Pinpoint the cell where the given text exists, returning its [x, y] midpoint coordinate. 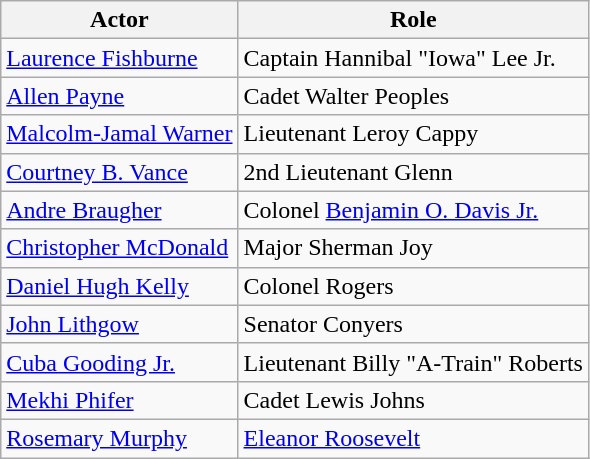
Lieutenant Leroy Cappy [413, 134]
Senator Conyers [413, 324]
Eleanor Roosevelt [413, 438]
Lieutenant Billy "A-Train" Roberts [413, 362]
Rosemary Murphy [120, 438]
Laurence Fishburne [120, 58]
Andre Braugher [120, 210]
2nd Lieutenant Glenn [413, 172]
Courtney B. Vance [120, 172]
Daniel Hugh Kelly [120, 286]
Colonel Rogers [413, 286]
John Lithgow [120, 324]
Malcolm-Jamal Warner [120, 134]
Cadet Lewis Johns [413, 400]
Allen Payne [120, 96]
Major Sherman Joy [413, 248]
Christopher McDonald [120, 248]
Mekhi Phifer [120, 400]
Cuba Gooding Jr. [120, 362]
Colonel Benjamin O. Davis Jr. [413, 210]
Actor [120, 20]
Captain Hannibal "Iowa" Lee Jr. [413, 58]
Role [413, 20]
Cadet Walter Peoples [413, 96]
